Return the (X, Y) coordinate for the center point of the cell that contains the specified text.  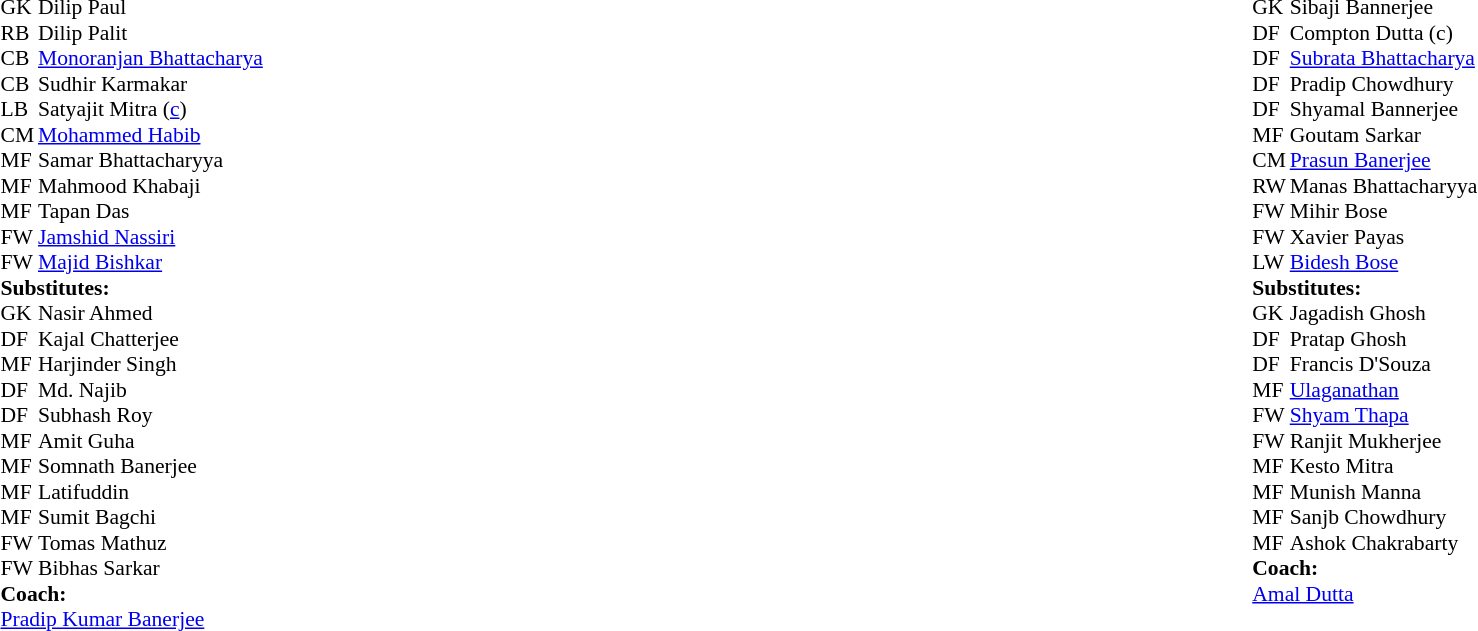
Pradip Chowdhury (1384, 84)
Shyam Thapa (1384, 415)
Ashok Chakrabarty (1384, 543)
Bibhas Sarkar (150, 569)
Jamshid Nassiri (150, 237)
Tapan Das (150, 211)
Majid Bishkar (150, 263)
Sudhir Karmakar (150, 84)
Bidesh Bose (1384, 263)
Mihir Bose (1384, 211)
Xavier Payas (1384, 237)
Shyamal Bannerjee (1384, 109)
Monoranjan Bhattacharya (150, 59)
Goutam Sarkar (1384, 135)
Dilip Palit (150, 33)
Tomas Mathuz (150, 543)
Jagadish Ghosh (1384, 313)
Nasir Ahmed (150, 313)
Ranjit Mukherjee (1384, 441)
Manas Bhattacharyya (1384, 186)
Harjinder Singh (150, 365)
Sanjb Chowdhury (1384, 517)
Ulaganathan (1384, 390)
Munish Manna (1384, 492)
Sumit Bagchi (150, 517)
Compton Dutta (c) (1384, 33)
Md. Najib (150, 390)
RW (1271, 186)
Francis D'Souza (1384, 365)
Mahmood Khabaji (150, 186)
Mohammed Habib (150, 135)
Satyajit Mitra (c) (150, 109)
RB (19, 33)
Somnath Banerjee (150, 467)
Kajal Chatterjee (150, 339)
Kesto Mitra (1384, 467)
Pratap Ghosh (1384, 339)
Amal Dutta (1364, 594)
Samar Bhattacharyya (150, 161)
Amit Guha (150, 441)
Prasun Banerjee (1384, 161)
LB (19, 109)
Subhash Roy (150, 415)
Latifuddin (150, 492)
Subrata Bhattacharya (1384, 59)
LW (1271, 263)
